Capture the cell that displays the provided text and extract its (x, y) central coordinate. 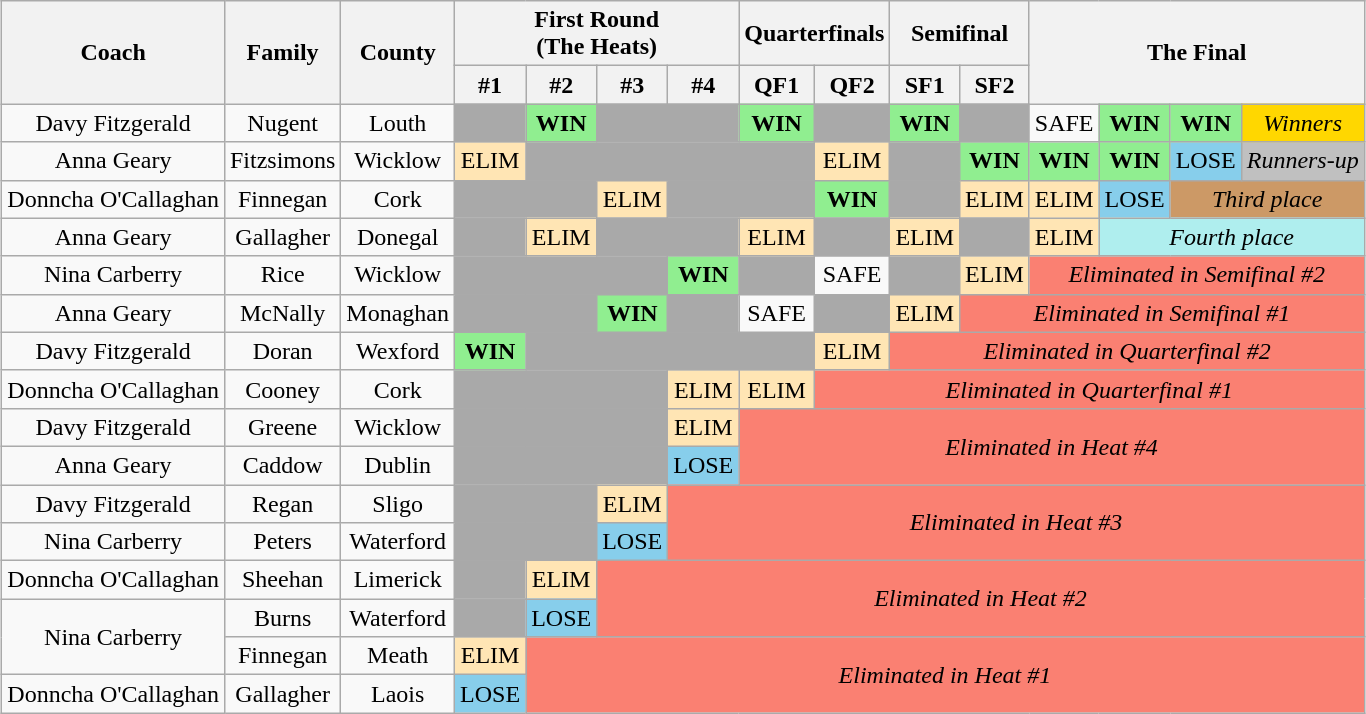
Meath (398, 656)
Third place (1267, 199)
Eliminated in Quarterfinal #2 (1127, 351)
Donegal (398, 237)
Eliminated in Quarterfinal #1 (1089, 389)
The Final (1196, 52)
Doran (282, 351)
Sligo (398, 503)
Louth (398, 123)
SF2 (995, 85)
Dublin (398, 465)
Sheehan (282, 580)
Laois (398, 694)
QF1 (777, 85)
Quarterfinals (814, 34)
#1 (490, 85)
County (398, 52)
Eliminated in Heat #1 (946, 675)
Semifinal (960, 34)
Peters (282, 542)
SF1 (925, 85)
Eliminated in Heat #4 (1052, 446)
McNally (282, 313)
Cooney (282, 389)
Eliminated in Semifinal #1 (1162, 313)
Nugent (282, 123)
QF2 (852, 85)
Runners-up (1302, 161)
Burns (282, 618)
Wexford (398, 351)
Caddow (282, 465)
Coach (114, 52)
Eliminated in Semifinal #2 (1196, 275)
Fitzsimons (282, 161)
Limerick (398, 580)
Fourth place (1232, 237)
Winners (1302, 123)
Eliminated in Heat #3 (1016, 522)
Eliminated in Heat #2 (981, 599)
First Round(The Heats) (597, 34)
Greene (282, 427)
Rice (282, 275)
Family (282, 52)
Regan (282, 503)
#2 (562, 85)
#3 (632, 85)
#4 (704, 85)
Monaghan (398, 313)
